Pinpoint the cell where the given text exists, returning its [X, Y] midpoint coordinate. 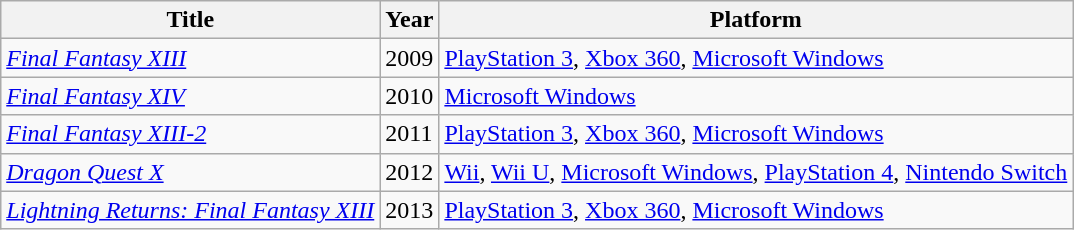
Wii, Wii U, Microsoft Windows, PlayStation 4, Nintendo Switch [756, 172]
2011 [410, 134]
2009 [410, 58]
Dragon Quest X [190, 172]
2013 [410, 210]
Platform [756, 20]
Final Fantasy XIII-2 [190, 134]
2012 [410, 172]
Microsoft Windows [756, 96]
Final Fantasy XIII [190, 58]
Year [410, 20]
2010 [410, 96]
Final Fantasy XIV [190, 96]
Lightning Returns: Final Fantasy XIII [190, 210]
Title [190, 20]
